Search for the cell housing the specified text and yield its [X, Y] center coordinate. 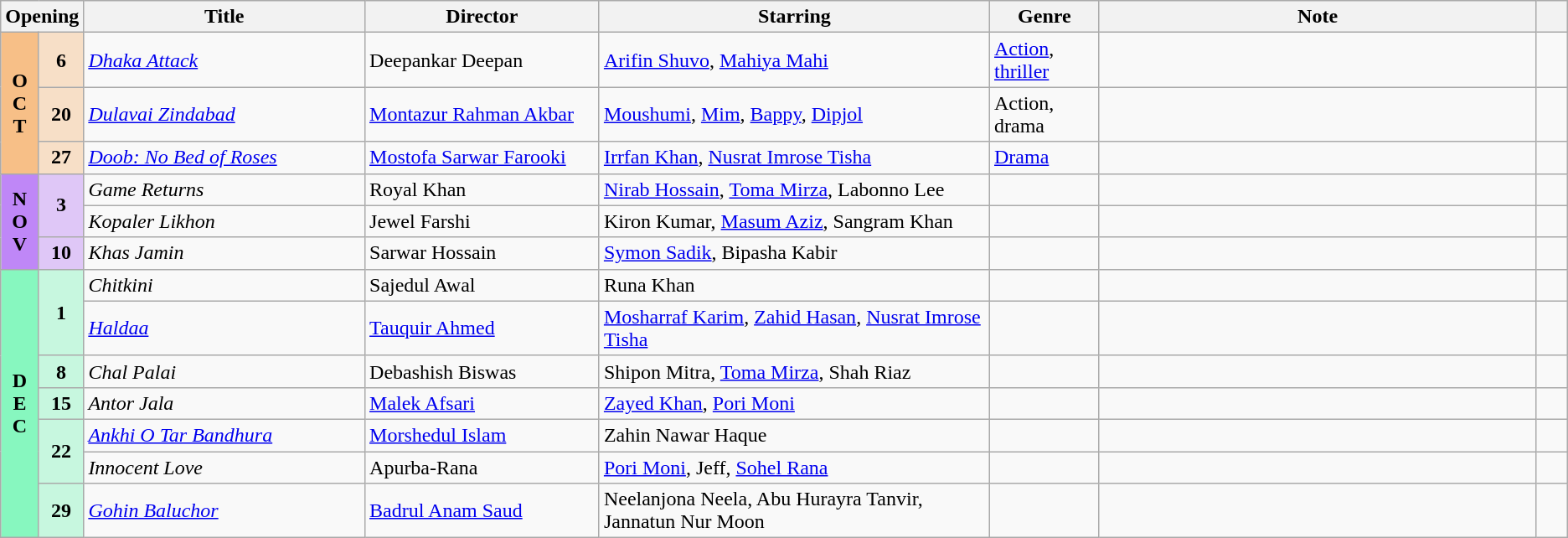
20 [61, 114]
22 [61, 451]
Kiron Kumar, Masum Aziz, Sangram Khan [794, 221]
27 [61, 158]
Apurba-Rana [482, 467]
Shipon Mitra, Toma Mirza, Shah Riaz [794, 371]
Royal Khan [482, 189]
Action, drama [1044, 114]
Khas Jamin [224, 253]
Mostofa Sarwar Farooki [482, 158]
Irrfan Khan, Nusrat Imrose Tisha [794, 158]
Badrul Anam Saud [482, 511]
Mosharraf Karim, Zahid Hasan, Nusrat Imrose Tisha [794, 328]
Antor Jala [224, 403]
Kopaler Likhon [224, 221]
Director [482, 17]
Innocent Love [224, 467]
OCT [20, 103]
Opening [42, 17]
1 [61, 312]
Malek Afsari [482, 403]
Sajedul Awal [482, 285]
Moushumi, Mim, Bappy, Dipjol [794, 114]
10 [61, 253]
Ankhi O Tar Bandhura [224, 435]
3 [61, 205]
Chitkini [224, 285]
Dhaka Attack [224, 60]
Tauquir Ahmed [482, 328]
Starring [794, 17]
Runa Khan [794, 285]
DEC [20, 403]
Symon Sadik, Bipasha Kabir [794, 253]
Game Returns [224, 189]
6 [61, 60]
8 [61, 371]
Drama [1044, 158]
Montazur Rahman Akbar [482, 114]
Sarwar Hossain [482, 253]
Action, thriller [1044, 60]
Dulavai Zindabad [224, 114]
Zahin Nawar Haque [794, 435]
Haldaa [224, 328]
Nirab Hossain, Toma Mirza, Labonno Lee [794, 189]
Neelanjona Neela, Abu Hurayra Tanvir, Jannatun Nur Moon [794, 511]
Morshedul Islam [482, 435]
Doob: No Bed of Roses [224, 158]
Pori Moni, Jeff, Sohel Rana [794, 467]
Debashish Biswas [482, 371]
Genre [1044, 17]
Note [1318, 17]
Gohin Baluchor [224, 511]
Zayed Khan, Pori Moni [794, 403]
NOV [20, 221]
29 [61, 511]
Title [224, 17]
15 [61, 403]
Chal Palai [224, 371]
Jewel Farshi [482, 221]
Arifin Shuvo, Mahiya Mahi [794, 60]
Deepankar Deepan [482, 60]
